Return [X, Y] of the center of cell containing provided text 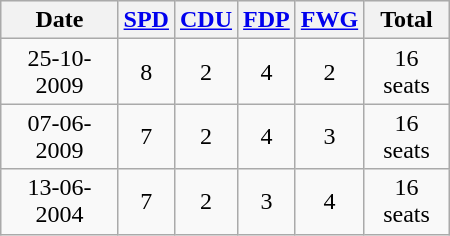
13-06-2004 [60, 202]
8 [146, 72]
FDP [267, 20]
FWG [329, 20]
Date [60, 20]
07-06-2009 [60, 136]
Total [407, 20]
25-10-2009 [60, 72]
CDU [206, 20]
SPD [146, 20]
